Capture the cell that displays the provided text and extract its (x, y) central coordinate. 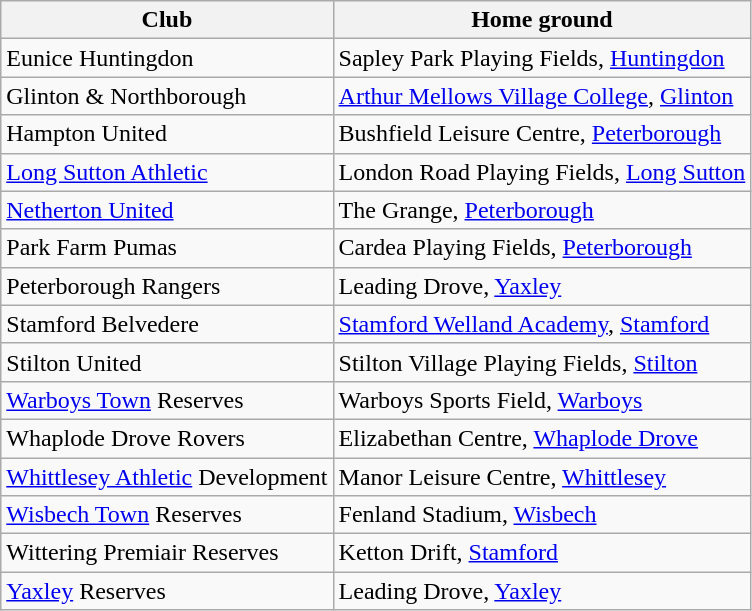
The Grange, Peterborough (542, 210)
Club (167, 20)
Yaxley Reserves (167, 591)
Wittering Premiair Reserves (167, 553)
Netherton United (167, 210)
London Road Playing Fields, Long Sutton (542, 172)
Home ground (542, 20)
Wisbech Town Reserves (167, 515)
Fenland Stadium, Wisbech (542, 515)
Arthur Mellows Village College, Glinton (542, 96)
Whittlesey Athletic Development (167, 477)
Stamford Belvedere (167, 324)
Stilton United (167, 362)
Stilton Village Playing Fields, Stilton (542, 362)
Peterborough Rangers (167, 286)
Stamford Welland Academy, Stamford (542, 324)
Bushfield Leisure Centre, Peterborough (542, 134)
Sapley Park Playing Fields, Huntingdon (542, 58)
Whaplode Drove Rovers (167, 438)
Warboys Sports Field, Warboys (542, 400)
Glinton & Northborough (167, 96)
Cardea Playing Fields, Peterborough (542, 248)
Park Farm Pumas (167, 248)
Hampton United (167, 134)
Long Sutton Athletic (167, 172)
Eunice Huntingdon (167, 58)
Warboys Town Reserves (167, 400)
Manor Leisure Centre, Whittlesey (542, 477)
Elizabethan Centre, Whaplode Drove (542, 438)
Ketton Drift, Stamford (542, 553)
